Provide the [X, Y] coordinate of the cell's center where the given text is located.  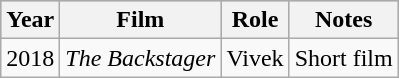
2018 [30, 58]
Film [140, 20]
Short film [344, 58]
Year [30, 20]
Vivek [255, 58]
Role [255, 20]
The Backstager [140, 58]
Notes [344, 20]
